Detect which cell encompasses the target text, then output its [x, y] center coordinate. 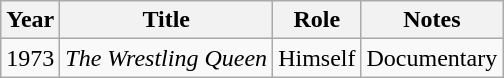
Year [30, 20]
Role [317, 20]
Title [166, 20]
The Wrestling Queen [166, 58]
1973 [30, 58]
Notes [432, 20]
Documentary [432, 58]
Himself [317, 58]
